Determine the [x, y] coordinate at the center of the cell enclosing the given text.  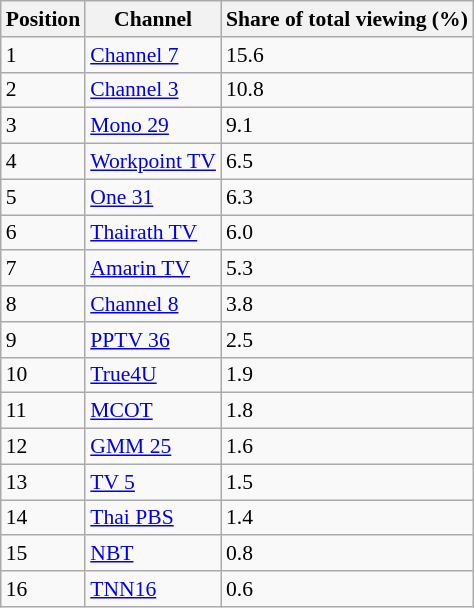
Thairath TV [153, 233]
Mono 29 [153, 126]
PPTV 36 [153, 340]
1.6 [347, 447]
0.6 [347, 589]
3.8 [347, 304]
GMM 25 [153, 447]
Workpoint TV [153, 162]
9 [43, 340]
Thai PBS [153, 518]
14 [43, 518]
11 [43, 411]
10.8 [347, 90]
2 [43, 90]
9.1 [347, 126]
Share of total viewing (%) [347, 19]
7 [43, 269]
3 [43, 126]
5.3 [347, 269]
True4U [153, 375]
6.3 [347, 197]
TV 5 [153, 482]
10 [43, 375]
Amarin TV [153, 269]
13 [43, 482]
4 [43, 162]
1.8 [347, 411]
6.5 [347, 162]
MCOT [153, 411]
TNN16 [153, 589]
6.0 [347, 233]
One 31 [153, 197]
1 [43, 55]
6 [43, 233]
8 [43, 304]
Channel 7 [153, 55]
12 [43, 447]
15.6 [347, 55]
NBT [153, 554]
Channel [153, 19]
Position [43, 19]
2.5 [347, 340]
1.4 [347, 518]
16 [43, 589]
1.9 [347, 375]
5 [43, 197]
1.5 [347, 482]
Channel 3 [153, 90]
Channel 8 [153, 304]
0.8 [347, 554]
15 [43, 554]
